Return the [X, Y] coordinate for the center point of the cell that contains the specified text.  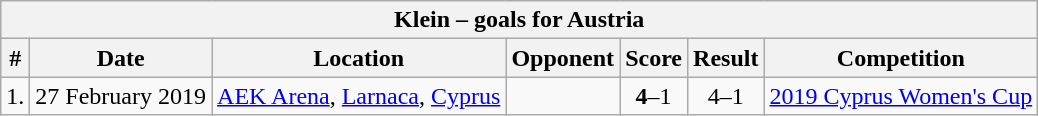
Competition [901, 58]
Date [121, 58]
2019 Cyprus Women's Cup [901, 96]
# [16, 58]
Score [654, 58]
Location [359, 58]
Klein – goals for Austria [520, 20]
AEK Arena, Larnaca, Cyprus [359, 96]
27 February 2019 [121, 96]
Opponent [563, 58]
Result [726, 58]
1. [16, 96]
